Provide the (x, y) coordinate of the cell's center where the given text is located.  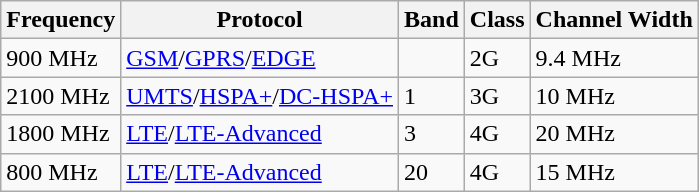
UMTS/HSPA+/DC-HSPA+ (260, 96)
2100 MHz (61, 96)
3 (432, 134)
1 (432, 96)
Protocol (260, 20)
20 MHz (614, 134)
9.4 MHz (614, 58)
10 MHz (614, 96)
20 (432, 172)
3G (497, 96)
15 MHz (614, 172)
GSM/GPRS/EDGE (260, 58)
900 MHz (61, 58)
Class (497, 20)
Band (432, 20)
1800 MHz (61, 134)
Frequency (61, 20)
800 MHz (61, 172)
Channel Width (614, 20)
2G (497, 58)
